Extract the (x, y) coordinate from the center of the cell holding the provided text.  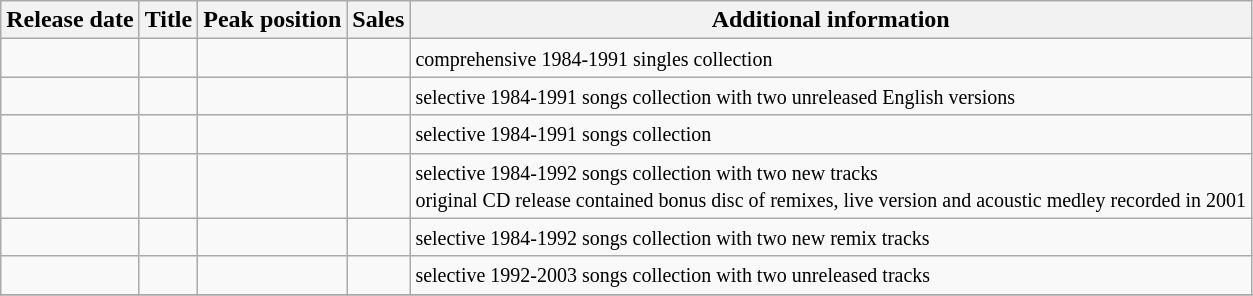
selective 1984-1991 songs collection (831, 134)
Sales (378, 20)
Release date (70, 20)
Peak position (272, 20)
comprehensive 1984-1991 singles collection (831, 58)
Title (168, 20)
selective 1992-2003 songs collection with two unreleased tracks (831, 275)
Additional information (831, 20)
selective 1984-1992 songs collection with two new remix tracks (831, 237)
selective 1984-1991 songs collection with two unreleased English versions (831, 96)
